Provide the [x, y] coordinate of the cell's center where the given text is located.  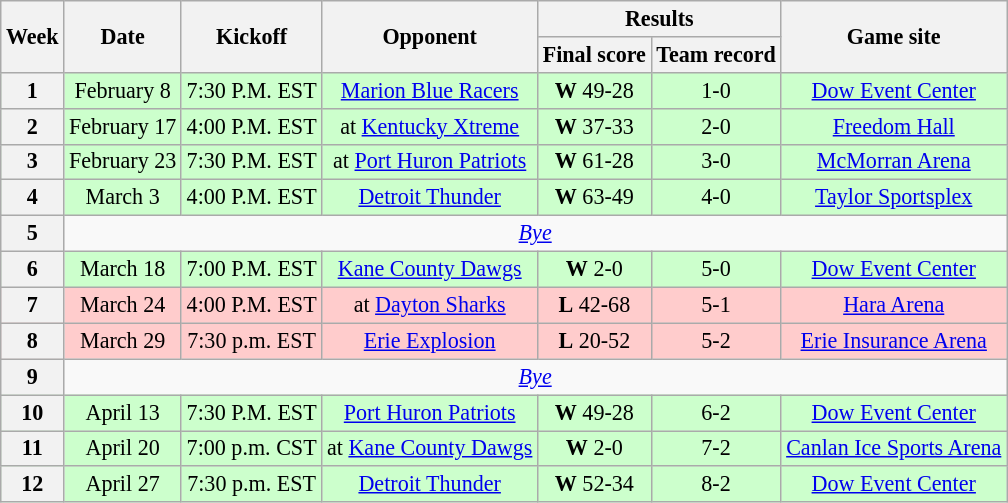
Kickoff [251, 36]
6 [32, 269]
L 20-52 [595, 341]
Team record [716, 54]
Date [123, 36]
W 37-33 [595, 126]
5-1 [716, 305]
at Port Huron Patriots [430, 162]
Marion Blue Racers [430, 90]
W 61-28 [595, 162]
8 [32, 341]
7:00 p.m. CST [251, 448]
7 [32, 305]
1-0 [716, 90]
March 29 [123, 341]
2-0 [716, 126]
Game site [894, 36]
at Kentucky Xtreme [430, 126]
5-2 [716, 341]
April 20 [123, 448]
March 3 [123, 198]
7-2 [716, 448]
1 [32, 90]
7:00 P.M. EST [251, 269]
4-0 [716, 198]
at Kane County Dawgs [430, 448]
February 23 [123, 162]
Taylor Sportsplex [894, 198]
10 [32, 412]
March 24 [123, 305]
Port Huron Patriots [430, 412]
Week [32, 36]
5 [32, 233]
March 18 [123, 269]
2 [32, 126]
W 52-34 [595, 484]
8-2 [716, 484]
9 [32, 377]
April 27 [123, 484]
Opponent [430, 36]
4 [32, 198]
February 17 [123, 126]
McMorran Arena [894, 162]
3-0 [716, 162]
at Dayton Sharks [430, 305]
April 13 [123, 412]
11 [32, 448]
Canlan Ice Sports Arena [894, 448]
Freedom Hall [894, 126]
Erie Insurance Arena [894, 341]
Final score [595, 54]
3 [32, 162]
W 63-49 [595, 198]
Kane County Dawgs [430, 269]
February 8 [123, 90]
5-0 [716, 269]
Results [660, 18]
Erie Explosion [430, 341]
Hara Arena [894, 305]
6-2 [716, 412]
L 42-68 [595, 305]
12 [32, 484]
